Locate the cell with the specified text and output its [X, Y] center coordinate. 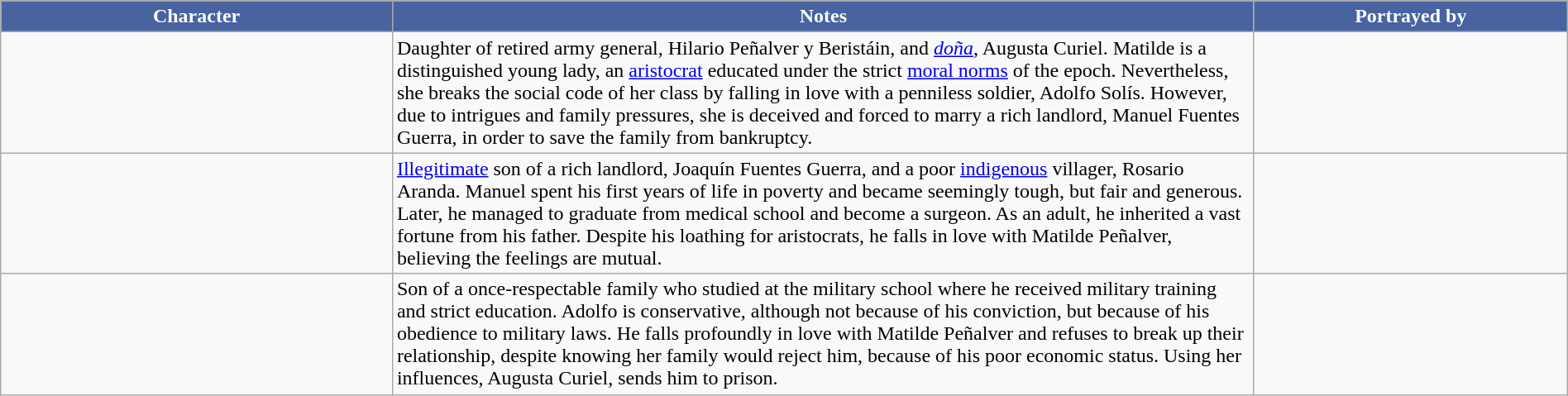
Notes [823, 17]
Portrayed by [1411, 17]
Character [197, 17]
